For the text-containing cell, return its midpoint in [X, Y] coordinate format. 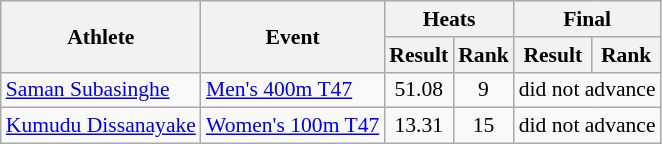
Saman Subasinghe [101, 90]
Men's 400m T47 [292, 90]
Final [588, 19]
Heats [448, 19]
Women's 100m T47 [292, 126]
13.31 [418, 126]
15 [484, 126]
9 [484, 90]
Event [292, 36]
51.08 [418, 90]
Kumudu Dissanayake [101, 126]
Athlete [101, 36]
